Detect which cell encompasses the target text, then output its (x, y) center coordinate. 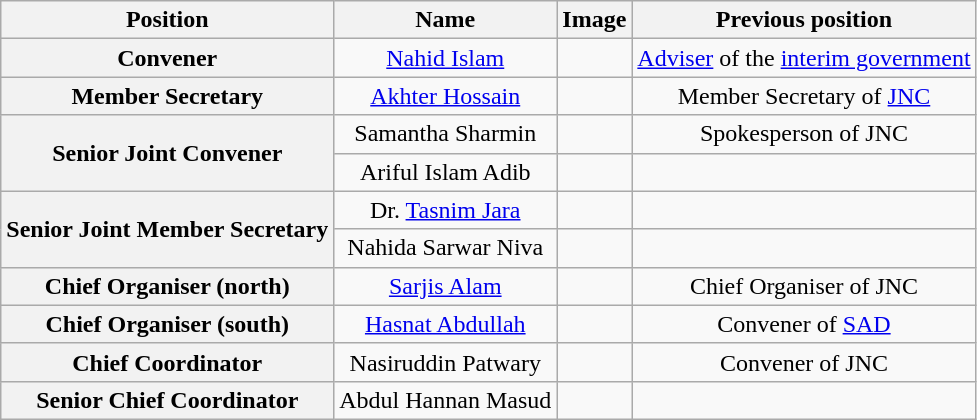
Senior Joint Convener (168, 153)
Akhter Hossain (446, 96)
Chief Organiser (north) (168, 286)
Convener of SAD (804, 324)
Hasnat Abdullah (446, 324)
Image (594, 20)
Member Secretary (168, 96)
Dr. Tasnim Jara (446, 210)
Senior Chief Coordinator (168, 400)
Adviser of the interim government (804, 58)
Spokesperson of JNC (804, 134)
Convener (168, 58)
Chief Organiser of JNC (804, 286)
Name (446, 20)
Ariful Islam Adib (446, 172)
Member Secretary of JNC (804, 96)
Position (168, 20)
Nasiruddin Patwary (446, 362)
Chief Coordinator (168, 362)
Nahida Sarwar Niva (446, 248)
Samantha Sharmin (446, 134)
Chief Organiser (south) (168, 324)
Previous position (804, 20)
Convener of JNC (804, 362)
Abdul Hannan Masud (446, 400)
Sarjis Alam (446, 286)
Senior Joint Member Secretary (168, 229)
Nahid Islam (446, 58)
